For the text-containing cell, return its midpoint in (x, y) coordinate format. 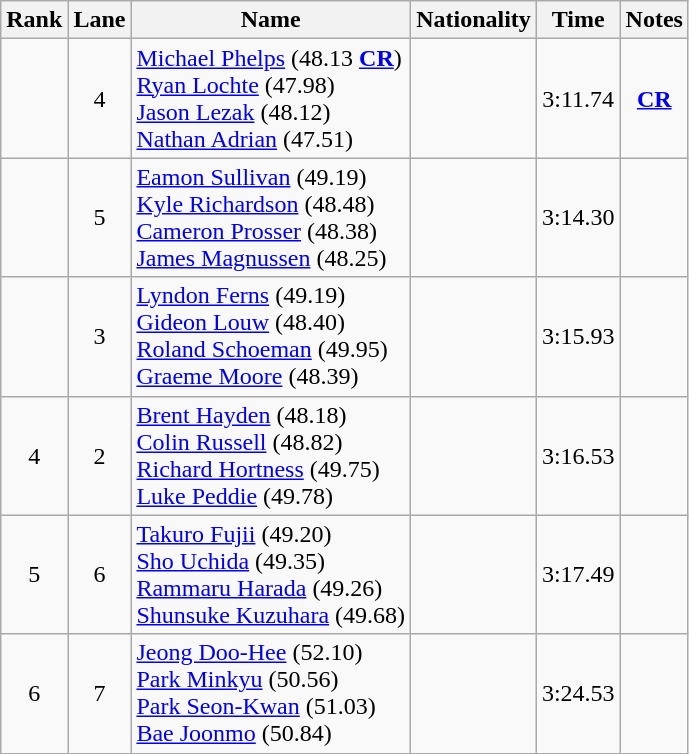
Eamon Sullivan (49.19) Kyle Richardson (48.48) Cameron Prosser (48.38) James Magnussen (48.25) (271, 218)
Lyndon Ferns (49.19) Gideon Louw (48.40) Roland Schoeman (49.95) Graeme Moore (48.39) (271, 336)
2 (100, 456)
Brent Hayden (48.18) Colin Russell (48.82) Richard Hortness (49.75) Luke Peddie (49.78) (271, 456)
3:16.53 (578, 456)
Jeong Doo-Hee (52.10) Park Minkyu (50.56) Park Seon-Kwan (51.03) Bae Joonmo (50.84) (271, 694)
Notes (654, 20)
Takuro Fujii (49.20) Sho Uchida (49.35) Rammaru Harada (49.26) Shunsuke Kuzuhara (49.68) (271, 574)
3:15.93 (578, 336)
Name (271, 20)
3 (100, 336)
7 (100, 694)
3:17.49 (578, 574)
CR (654, 98)
3:11.74 (578, 98)
Lane (100, 20)
Michael Phelps (48.13 CR) Ryan Lochte (47.98) Jason Lezak (48.12) Nathan Adrian (47.51) (271, 98)
Time (578, 20)
3:24.53 (578, 694)
Rank (34, 20)
Nationality (474, 20)
3:14.30 (578, 218)
